Capture the cell that displays the provided text and extract its [X, Y] central coordinate. 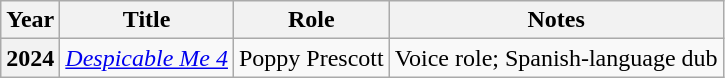
Poppy Prescott [311, 58]
Voice role; Spanish-language dub [556, 58]
Year [30, 20]
Notes [556, 20]
Despicable Me 4 [147, 58]
Title [147, 20]
Role [311, 20]
2024 [30, 58]
